Extract the (x, y) coordinate from the center of the cell holding the provided text.  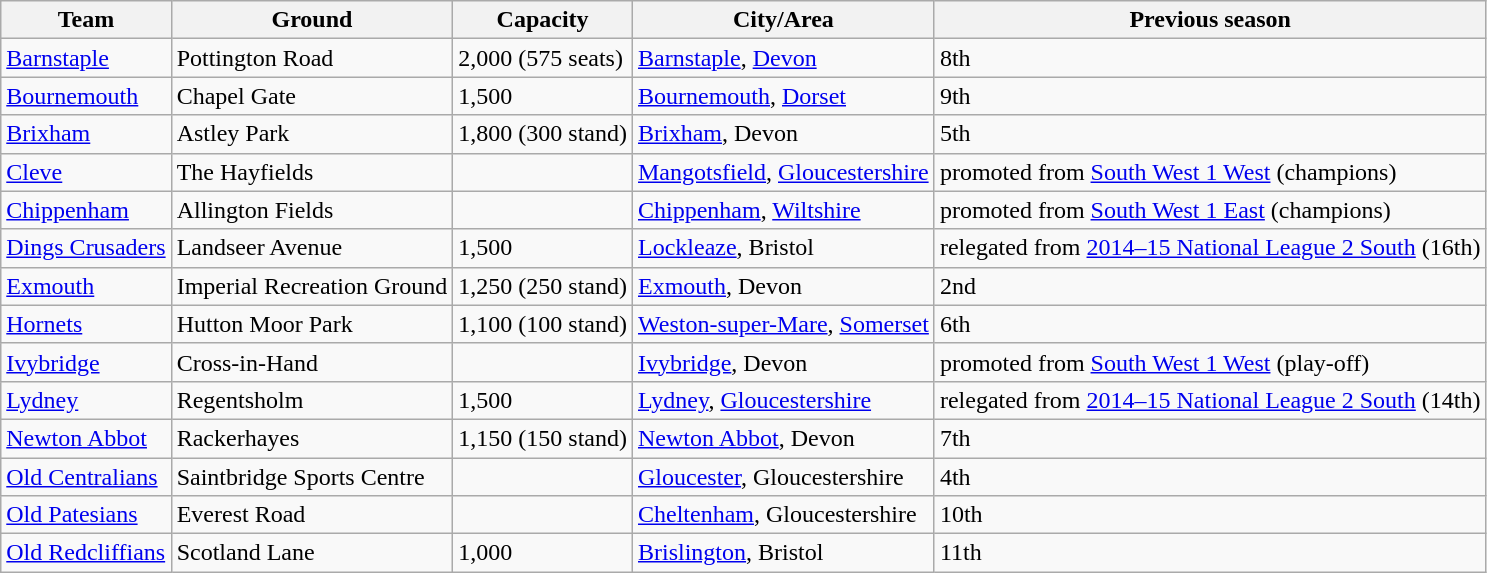
10th (1210, 515)
Cross-in-Hand (312, 362)
Brislington, Bristol (783, 553)
Lockleaze, Bristol (783, 248)
Saintbridge Sports Centre (312, 477)
Previous season (1210, 20)
Brixham (86, 134)
Weston-super-Mare, Somerset (783, 324)
Old Patesians (86, 515)
Imperial Recreation Ground (312, 286)
Lydney, Gloucestershire (783, 400)
Hornets (86, 324)
6th (1210, 324)
Regentsholm (312, 400)
Astley Park (312, 134)
Bournemouth (86, 96)
Bournemouth, Dorset (783, 96)
Lydney (86, 400)
Old Redcliffians (86, 553)
1,000 (543, 553)
Team (86, 20)
7th (1210, 438)
Chapel Gate (312, 96)
Pottington Road (312, 58)
1,800 (300 stand) (543, 134)
5th (1210, 134)
Hutton Moor Park (312, 324)
promoted from South West 1 West (play-off) (1210, 362)
promoted from South West 1 East (champions) (1210, 210)
The Hayfields (312, 172)
2nd (1210, 286)
Cleve (86, 172)
Dings Crusaders (86, 248)
Old Centralians (86, 477)
Chippenham (86, 210)
Landseer Avenue (312, 248)
Exmouth, Devon (783, 286)
Newton Abbot, Devon (783, 438)
relegated from 2014–15 National League 2 South (16th) (1210, 248)
Mangotsfield, Gloucestershire (783, 172)
Gloucester, Gloucestershire (783, 477)
11th (1210, 553)
2,000 (575 seats) (543, 58)
Capacity (543, 20)
Ivybridge, Devon (783, 362)
Barnstaple (86, 58)
4th (1210, 477)
1,250 (250 stand) (543, 286)
Barnstaple, Devon (783, 58)
promoted from South West 1 West (champions) (1210, 172)
1,150 (150 stand) (543, 438)
Allington Fields (312, 210)
relegated from 2014–15 National League 2 South (14th) (1210, 400)
9th (1210, 96)
Everest Road (312, 515)
Rackerhayes (312, 438)
Chippenham, Wiltshire (783, 210)
Brixham, Devon (783, 134)
Cheltenham, Gloucestershire (783, 515)
Ground (312, 20)
Newton Abbot (86, 438)
1,100 (100 stand) (543, 324)
City/Area (783, 20)
8th (1210, 58)
Ivybridge (86, 362)
Exmouth (86, 286)
Scotland Lane (312, 553)
